Locate the cell with the specified text and output its (X, Y) center coordinate. 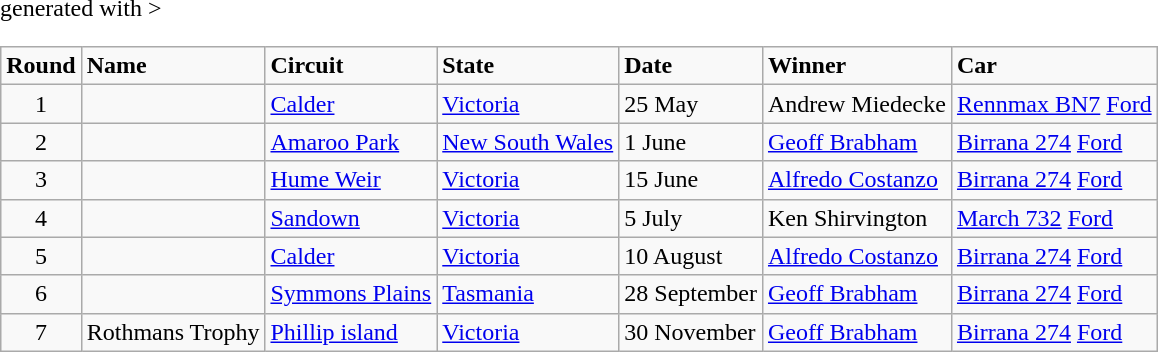
State (528, 66)
10 August (691, 256)
Rennmax BN7 Ford (1054, 104)
Ken Shirvington (856, 218)
Hume Weir (351, 180)
5 (41, 256)
5 July (691, 218)
Car (1054, 66)
Rothmans Trophy (173, 332)
New South Wales (528, 142)
Tasmania (528, 294)
7 (41, 332)
3 (41, 180)
15 June (691, 180)
Round (41, 66)
1 (41, 104)
30 November (691, 332)
6 (41, 294)
Circuit (351, 66)
Amaroo Park (351, 142)
Sandown (351, 218)
25 May (691, 104)
Phillip island (351, 332)
28 September (691, 294)
2 (41, 142)
Date (691, 66)
1 June (691, 142)
Winner (856, 66)
Name (173, 66)
March 732 Ford (1054, 218)
Andrew Miedecke (856, 104)
4 (41, 218)
Symmons Plains (351, 294)
